Search for the cell housing the specified text and yield its [x, y] center coordinate. 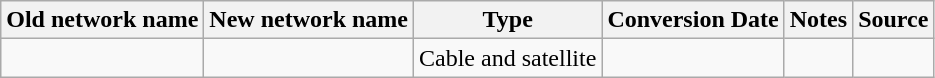
Source [894, 20]
New network name [309, 20]
Cable and satellite [508, 58]
Conversion Date [693, 20]
Type [508, 20]
Old network name [102, 20]
Notes [818, 20]
